Return (X, Y) of the center of cell containing provided text 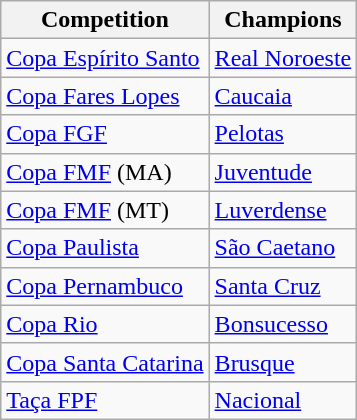
Caucaia (283, 96)
São Caetano (283, 248)
Copa Fares Lopes (105, 96)
Copa FMF (MT) (105, 210)
Santa Cruz (283, 286)
Pelotas (283, 134)
Copa Pernambuco (105, 286)
Real Noroeste (283, 58)
Copa FGF (105, 134)
Copa Espírito Santo (105, 58)
Copa FMF (MA) (105, 172)
Juventude (283, 172)
Taça FPF (105, 400)
Brusque (283, 362)
Copa Santa Catarina (105, 362)
Champions (283, 20)
Bonsucesso (283, 324)
Copa Rio (105, 324)
Competition (105, 20)
Luverdense (283, 210)
Copa Paulista (105, 248)
Nacional (283, 400)
